Return (X, Y) of the center of cell containing provided text 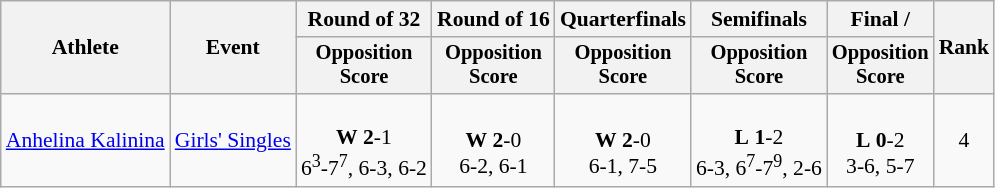
Anhelina Kalinina (86, 140)
W 2-0 6-2, 6-1 (494, 140)
Round of 16 (494, 19)
4 (964, 140)
Quarterfinals (623, 19)
Athlete (86, 48)
L 1-2 6-3, 67-79, 2-6 (759, 140)
W 2-0 6-1, 7-5 (623, 140)
W 2-1 63-77, 6-3, 6-2 (364, 140)
Girls' Singles (233, 140)
Rank (964, 48)
Final / (880, 19)
Semifinals (759, 19)
Round of 32 (364, 19)
Event (233, 48)
L 0-2 3-6, 5-7 (880, 140)
